From the cell containing the given text, extract its center point as [x, y] coordinate. 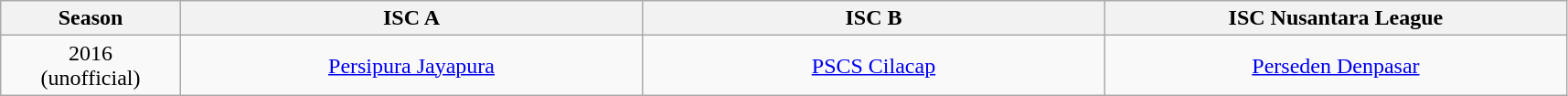
ISC A [411, 18]
Perseden Denpasar [1335, 66]
Season [91, 18]
2016(unofficial) [91, 66]
PSCS Cilacap [874, 66]
ISC B [874, 18]
Persipura Jayapura [411, 66]
ISC Nusantara League [1335, 18]
